Find where the given text appears and provide that cell's center as [x, y] coordinate. 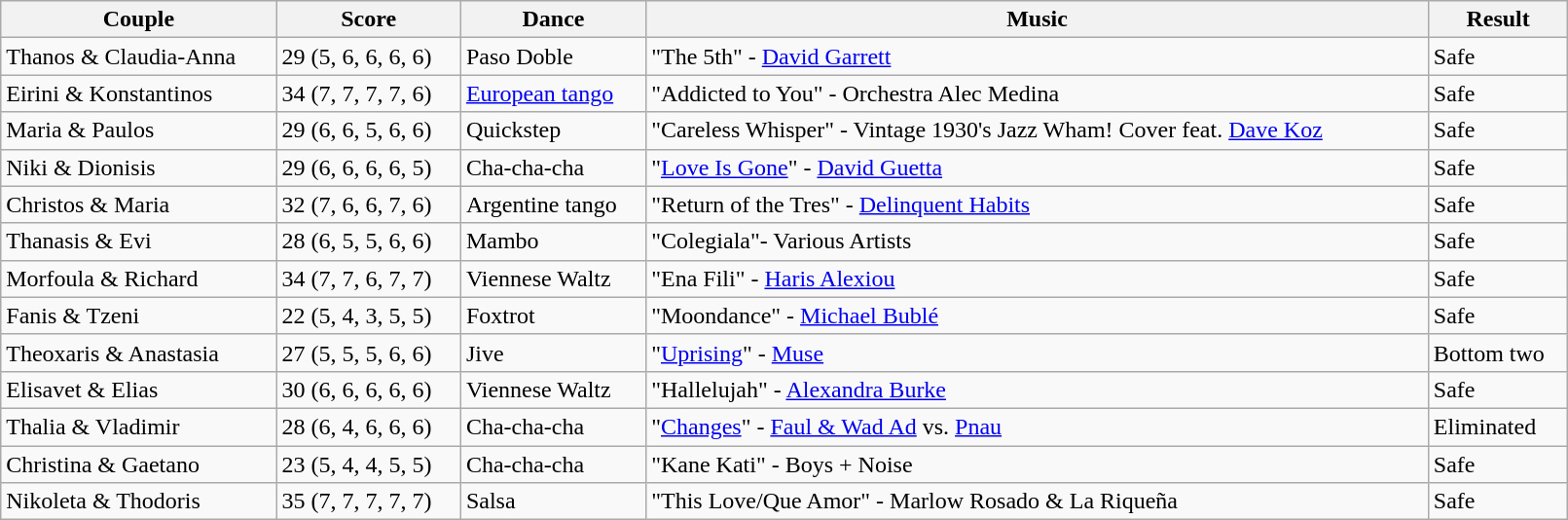
Thanasis & Evi [138, 241]
29 (5, 6, 6, 6, 6) [368, 56]
23 (5, 4, 4, 5, 5) [368, 464]
Nikoleta & Thodoris [138, 501]
Christina & Gaetano [138, 464]
"Kane Kati" - Boys + Noise [1038, 464]
Morfoula & Richard [138, 279]
"Changes" - Faul & Wad Ad vs. Pnau [1038, 427]
29 (6, 6, 6, 6, 5) [368, 167]
Elisavet & Elias [138, 390]
"Return of the Tres" - Delinquent Habits [1038, 204]
Argentine tango [553, 204]
28 (6, 5, 5, 6, 6) [368, 241]
28 (6, 4, 6, 6, 6) [368, 427]
European tango [553, 93]
Eirini & Konstantinos [138, 93]
Theoxaris & Anastasia [138, 353]
Mambo [553, 241]
32 (7, 6, 6, 7, 6) [368, 204]
Paso Doble [553, 56]
35 (7, 7, 7, 7, 7) [368, 501]
29 (6, 6, 5, 6, 6) [368, 130]
Foxtrot [553, 316]
Fanis & Tzeni [138, 316]
Niki & Dionisis [138, 167]
Music [1038, 19]
"Hallelujah" - Alexandra Burke [1038, 390]
Thanos & Claudia-Anna [138, 56]
"Careless Whisper" - Vintage 1930's Jazz Wham! Cover feat. Dave Koz [1038, 130]
27 (5, 5, 5, 6, 6) [368, 353]
"The 5th" - David Garrett [1038, 56]
"Colegiala"- Various Artists [1038, 241]
Couple [138, 19]
"Moondance" - Michael Bublé [1038, 316]
"Ena Fili" - Haris Alexiou [1038, 279]
Eliminated [1498, 427]
22 (5, 4, 3, 5, 5) [368, 316]
Christos & Maria [138, 204]
"Love Is Gone" - David Guetta [1038, 167]
Salsa [553, 501]
34 (7, 7, 7, 7, 6) [368, 93]
Bottom two [1498, 353]
"Uprising" - Muse [1038, 353]
Result [1498, 19]
30 (6, 6, 6, 6, 6) [368, 390]
34 (7, 7, 6, 7, 7) [368, 279]
"This Love/Que Amor" - Marlow Rosado & La Riqueña [1038, 501]
Dance [553, 19]
Thalia & Vladimir [138, 427]
"Addicted to You" - Orchestra Alec Medina [1038, 93]
Score [368, 19]
Maria & Paulos [138, 130]
Quickstep [553, 130]
Jive [553, 353]
